Locate the cell with the specified text and output its [X, Y] center coordinate. 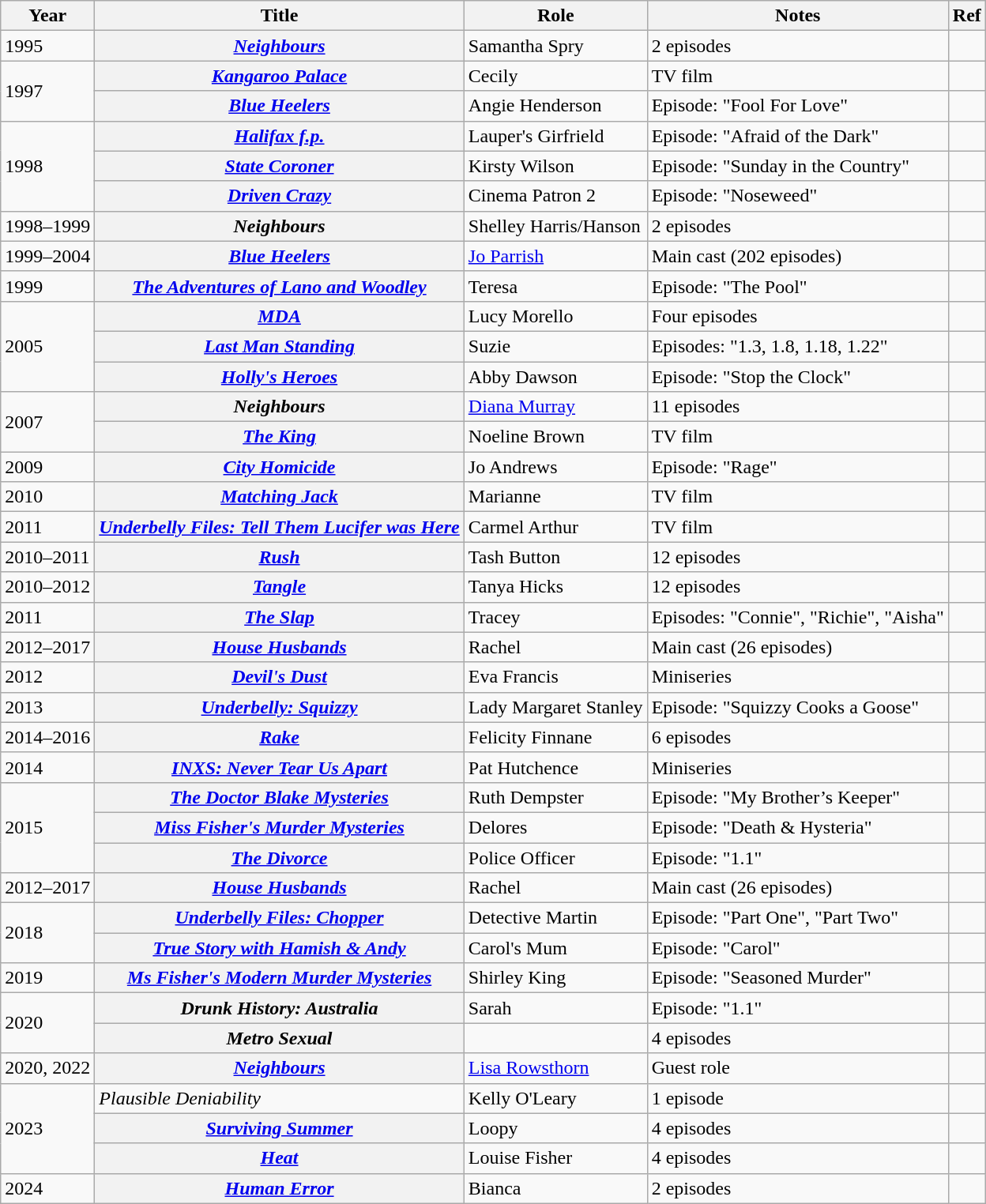
1999–2004 [47, 256]
The Divorce [280, 857]
Samantha Spry [555, 46]
Ruth Dempster [555, 797]
Cinema Patron 2 [555, 196]
Kelly O'Leary [555, 1098]
1999 [47, 286]
2010 [47, 497]
Miss Fisher's Murder Mysteries [280, 827]
Underbelly: Squizzy [280, 707]
1995 [47, 46]
Episode: "Noseweed" [798, 196]
Episode: "My Brother’s Keeper" [798, 797]
Year [47, 16]
Episode: "Part One", "Part Two" [798, 918]
6 episodes [798, 737]
Police Officer [555, 857]
Four episodes [798, 316]
The Doctor Blake Mysteries [280, 797]
Episode: "Carol" [798, 948]
Halifax f.p. [280, 136]
Bianca [555, 1188]
Plausible Deniability [280, 1098]
Noeline Brown [555, 437]
Main cast (202 episodes) [798, 256]
2018 [47, 933]
Tanya Hicks [555, 587]
Lauper's Girfrield [555, 136]
Diana Murray [555, 407]
Last Man Standing [280, 346]
2020, 2022 [47, 1068]
11 episodes [798, 407]
2023 [47, 1128]
Metro Sexual [280, 1038]
Tash Button [555, 557]
Tangle [280, 587]
Role [555, 16]
Underbelly Files: Chopper [280, 918]
1997 [47, 91]
2012 [47, 677]
Surviving Summer [280, 1128]
Episode: "Sunday in the Country" [798, 166]
Cecily [555, 76]
Matching Jack [280, 497]
Eva Francis [555, 677]
INXS: Never Tear Us Apart [280, 767]
Human Error [280, 1188]
Rush [280, 557]
2010–2012 [47, 587]
Lisa Rowsthorn [555, 1068]
The Adventures of Lano and Woodley [280, 286]
Episode: "The Pool" [798, 286]
2015 [47, 827]
Ms Fisher's Modern Murder Mysteries [280, 978]
2019 [47, 978]
Episode: "Rage" [798, 467]
2020 [47, 1023]
Marianne [555, 497]
Episode: "Fool For Love" [798, 106]
Angie Henderson [555, 106]
Sarah [555, 1008]
Shirley King [555, 978]
Drunk History: Australia [280, 1008]
1998–1999 [47, 226]
2013 [47, 707]
Carmel Arthur [555, 527]
City Homicide [280, 467]
Underbelly Files: Tell Them Lucifer was Here [280, 527]
Rake [280, 737]
State Coroner [280, 166]
Abby Dawson [555, 377]
Episode: "Squizzy Cooks a Goose" [798, 707]
Guest role [798, 1068]
Episodes: "1.3, 1.8, 1.18, 1.22" [798, 346]
Notes [798, 16]
Carol's Mum [555, 948]
Heat [280, 1158]
Devil's Dust [280, 677]
2007 [47, 422]
2014–2016 [47, 737]
Detective Martin [555, 918]
Felicity Finnane [555, 737]
Delores [555, 827]
1998 [47, 166]
Jo Parrish [555, 256]
MDA [280, 316]
Louise Fisher [555, 1158]
Title [280, 16]
Tracey [555, 617]
Pat Hutchence [555, 767]
1 episode [798, 1098]
2005 [47, 346]
2009 [47, 467]
Kirsty Wilson [555, 166]
Suzie [555, 346]
Episode: "Seasoned Murder" [798, 978]
Driven Crazy [280, 196]
The King [280, 437]
2010–2011 [47, 557]
Episode: "Afraid of the Dark" [798, 136]
Episode: "Stop the Clock" [798, 377]
Loopy [555, 1128]
True Story with Hamish & Andy [280, 948]
Ref [967, 16]
Kangaroo Palace [280, 76]
Lady Margaret Stanley [555, 707]
Teresa [555, 286]
Episodes: "Connie", "Richie", "Aisha" [798, 617]
2024 [47, 1188]
The Slap [280, 617]
Episode: "Death & Hysteria" [798, 827]
Jo Andrews [555, 467]
Lucy Morello [555, 316]
Shelley Harris/Hanson [555, 226]
Holly's Heroes [280, 377]
2014 [47, 767]
